Search for the cell housing the specified text and yield its [x, y] center coordinate. 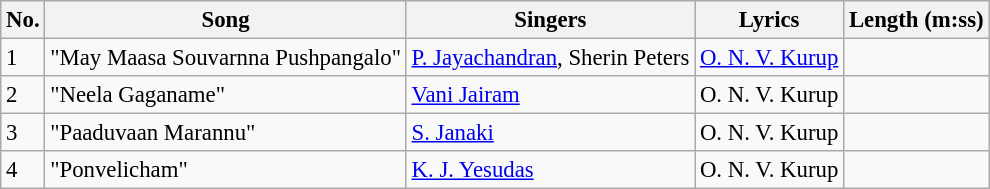
Song [226, 20]
4 [23, 170]
3 [23, 133]
"May Maasa Souvarnna Pushpangalo" [226, 58]
S. Janaki [550, 133]
No. [23, 20]
Vani Jairam [550, 95]
1 [23, 58]
"Neela Gaganame" [226, 95]
P. Jayachandran, Sherin Peters [550, 58]
2 [23, 95]
Length (m:ss) [916, 20]
K. J. Yesudas [550, 170]
Singers [550, 20]
Lyrics [770, 20]
"Paaduvaan Marannu" [226, 133]
"Ponvelicham" [226, 170]
